Extract the (X, Y) coordinate from the center of the cell holding the provided text.  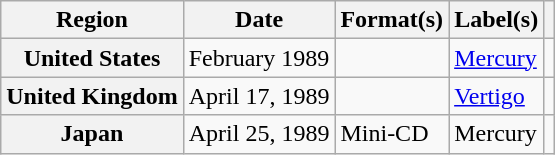
United States (92, 58)
Japan (92, 134)
February 1989 (259, 58)
Date (259, 20)
Region (92, 20)
Vertigo (496, 96)
April 17, 1989 (259, 96)
Format(s) (392, 20)
April 25, 1989 (259, 134)
United Kingdom (92, 96)
Label(s) (496, 20)
Mini-CD (392, 134)
